Find where the given text appears and provide that cell's center as [X, Y] coordinate. 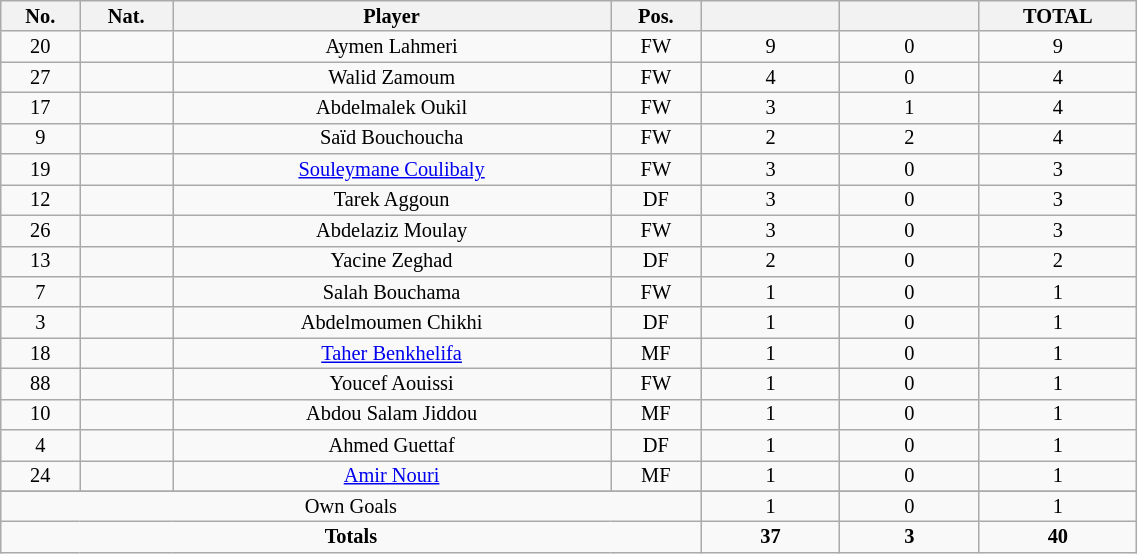
10 [40, 414]
40 [1058, 538]
Yacine Zeghad [392, 262]
Souleymane Coulibaly [392, 170]
24 [40, 476]
7 [40, 292]
Youcef Aouissi [392, 384]
27 [40, 78]
17 [40, 108]
Abdelaziz Moulay [392, 230]
Saïd Bouchoucha [392, 138]
Abdelmalek Oukil [392, 108]
12 [40, 200]
Salah Bouchama [392, 292]
Tarek Aggoun [392, 200]
No. [40, 16]
Nat. [126, 16]
Player [392, 16]
Abdelmoumen Chikhi [392, 322]
Totals [351, 538]
Pos. [656, 16]
18 [40, 354]
Abdou Salam Jiddou [392, 414]
Taher Benkhelifa [392, 354]
26 [40, 230]
20 [40, 46]
19 [40, 170]
13 [40, 262]
Own Goals [351, 506]
Walid Zamoum [392, 78]
37 [770, 538]
TOTAL [1058, 16]
Aymen Lahmeri [392, 46]
88 [40, 384]
Amir Nouri [392, 476]
Ahmed Guettaf [392, 446]
